Scan for the cell matching the given text and deliver its [X, Y] coordinate at center. 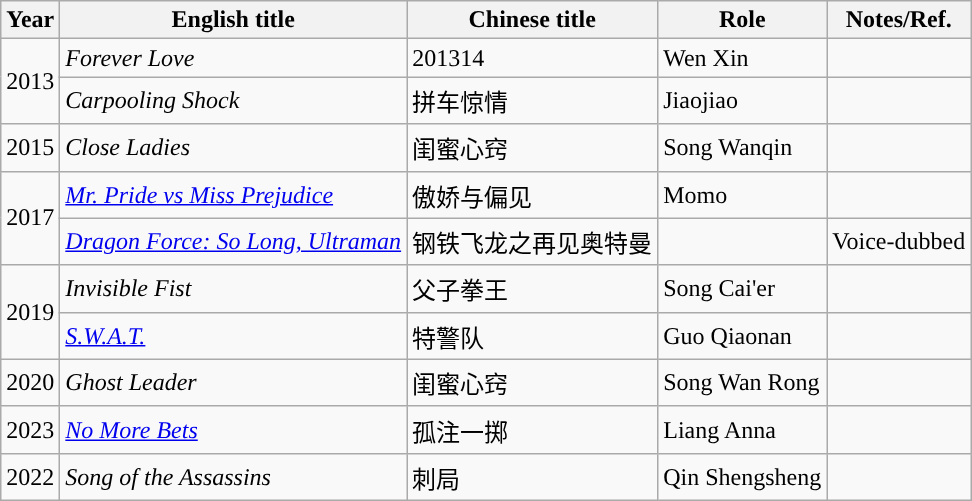
201314 [532, 58]
Notes/Ref. [899, 20]
Song Wan Rong [742, 382]
孤注一掷 [532, 430]
Momo [742, 194]
Ghost Leader [234, 382]
Dragon Force: So Long, Ultraman [234, 242]
Invisible Fist [234, 288]
父子拳王 [532, 288]
Role [742, 20]
Liang Anna [742, 430]
Jiaojiao [742, 100]
Carpooling Shock [234, 100]
Voice-dubbed [899, 242]
钢铁飞龙之再见奥特曼 [532, 242]
特警队 [532, 336]
拼车惊情 [532, 100]
Qin Shengsheng [742, 476]
刺局 [532, 476]
Mr. Pride vs Miss Prejudice [234, 194]
Year [30, 20]
Forever Love [234, 58]
傲娇与偏见 [532, 194]
Chinese title [532, 20]
English title [234, 20]
S.W.A.T. [234, 336]
Wen Xin [742, 58]
Song Cai'er [742, 288]
2019 [30, 312]
2023 [30, 430]
Guo Qiaonan [742, 336]
2015 [30, 148]
Close Ladies [234, 148]
2017 [30, 218]
Song of the Assassins [234, 476]
Song Wanqin [742, 148]
2020 [30, 382]
2013 [30, 82]
No More Bets [234, 430]
2022 [30, 476]
